From the cell containing the given text, extract its center point as (X, Y) coordinate. 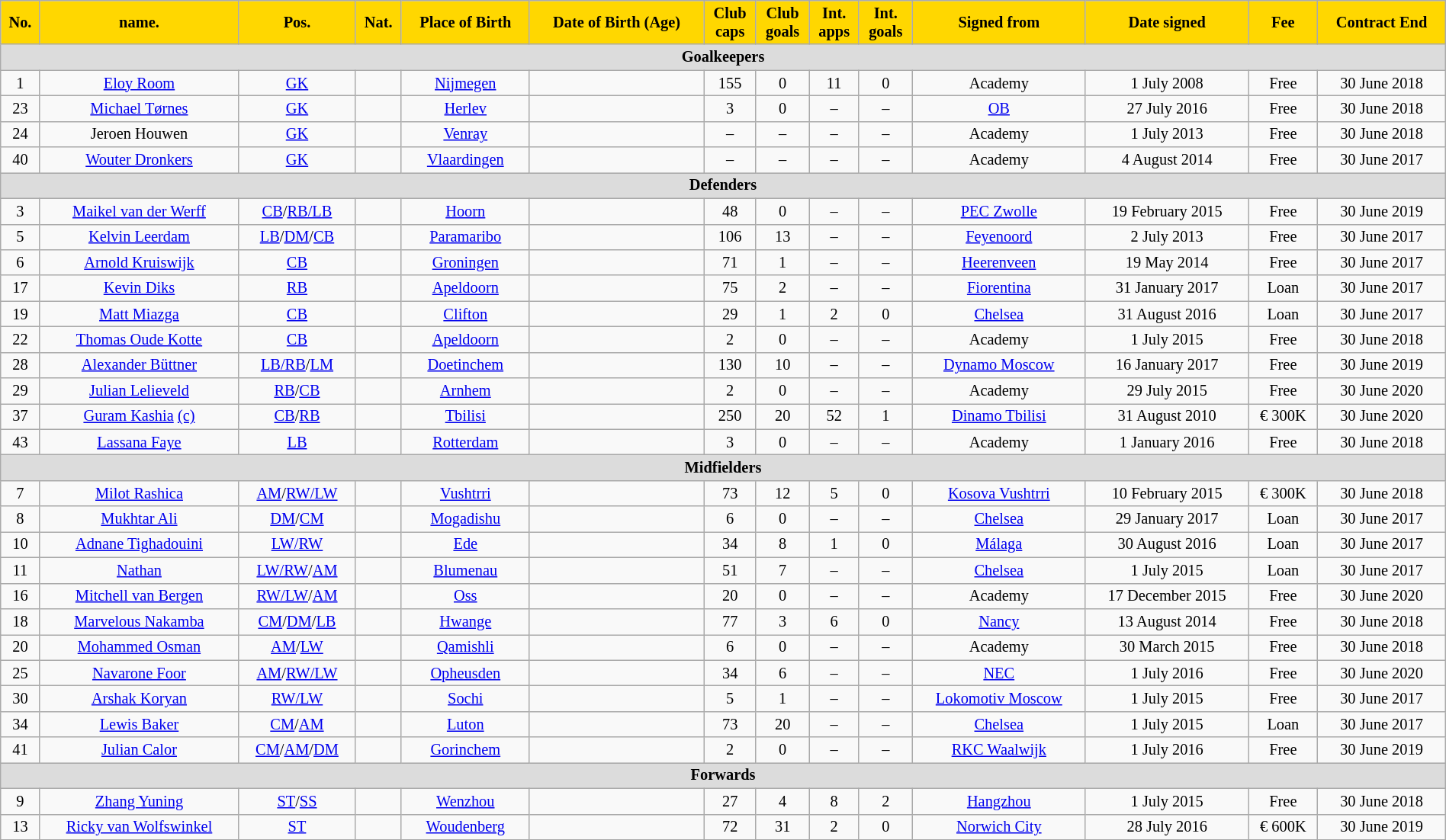
Mitchell van Bergen (139, 596)
30 (20, 698)
Matt Miazga (139, 314)
17 December 2015 (1167, 596)
1 January 2016 (1167, 442)
Opheusden (465, 673)
Fiorentina (999, 288)
CB/RB/LB (297, 211)
30 August 2016 (1167, 544)
Sochi (465, 698)
Hoorn (465, 211)
OB (999, 108)
NEC (999, 673)
CM/AM (297, 724)
Dynamo Moscow (999, 365)
Dinamo Tbilisi (999, 416)
71 (730, 262)
2 July 2013 (1167, 237)
Rotterdam (465, 442)
28 July 2016 (1167, 827)
51 (730, 570)
37 (20, 416)
name. (139, 22)
Luton (465, 724)
ST/SS (297, 801)
106 (730, 237)
Ede (465, 544)
Int.goals (885, 22)
Woudenberg (465, 827)
Nat. (378, 22)
Eloy Room (139, 83)
23 (20, 108)
RKC Waalwijk (999, 750)
Marvelous Nakamba (139, 621)
Mukhtar Ali (139, 519)
Clifton (465, 314)
Gorinchem (465, 750)
Tbilisi (465, 416)
Paramaribo (465, 237)
16 January 2017 (1167, 365)
Oss (465, 596)
Lokomotiv Moscow (999, 698)
Nijmegen (465, 83)
9 (20, 801)
31 January 2017 (1167, 288)
Julian Calor (139, 750)
Clubgoals (782, 22)
Signed from (999, 22)
RB (297, 288)
Mohammed Osman (139, 647)
Forwards (723, 775)
RB/CB (297, 391)
Contract End (1382, 22)
29 January 2017 (1167, 519)
Hangzhou (999, 801)
Kevin Diks (139, 288)
LB (297, 442)
Zhang Yuning (139, 801)
LB/DM/CB (297, 237)
Date of Birth (Age) (616, 22)
Groningen (465, 262)
Julian Lelieveld (139, 391)
16 (20, 596)
1 July 2008 (1167, 83)
22 (20, 339)
31 (782, 827)
Clubcaps (730, 22)
No. (20, 22)
Guram Kashia (c) (139, 416)
Arshak Koryan (139, 698)
Feyenoord (999, 237)
Kosova Vushtrri (999, 493)
Goalkeepers (723, 57)
28 (20, 365)
Nancy (999, 621)
Ricky van Wolfswinkel (139, 827)
RW/LW/AM (297, 596)
Hwange (465, 621)
Navarone Foor (139, 673)
Jeroen Houwen (139, 134)
4 August 2014 (1167, 160)
17 (20, 288)
Place of Birth (465, 22)
Mogadishu (465, 519)
27 (730, 801)
Adnane Tighadouini (139, 544)
Nathan (139, 570)
Qamishli (465, 647)
77 (730, 621)
Michael Tørnes (139, 108)
29 July 2015 (1167, 391)
Lewis Baker (139, 724)
Herlev (465, 108)
24 (20, 134)
Málaga (999, 544)
Wenzhou (465, 801)
25 (20, 673)
LB/RB/LM (297, 365)
43 (20, 442)
CM/DM/LB (297, 621)
31 August 2016 (1167, 314)
18 (20, 621)
13 August 2014 (1167, 621)
31 August 2010 (1167, 416)
AM/LW (297, 647)
Vlaardingen (465, 160)
Venray (465, 134)
Pos. (297, 22)
72 (730, 827)
27 July 2016 (1167, 108)
19 February 2015 (1167, 211)
Wouter Dronkers (139, 160)
Date signed (1167, 22)
30 March 2015 (1167, 647)
Thomas Oude Kotte (139, 339)
Midfielders (723, 467)
Fee (1283, 22)
40 (20, 160)
PEC Zwolle (999, 211)
Defenders (723, 185)
Blumenau (465, 570)
LW/RW (297, 544)
Vushtrri (465, 493)
Milot Rashica (139, 493)
19 May 2014 (1167, 262)
155 (730, 83)
Heerenveen (999, 262)
12 (782, 493)
Doetinchem (465, 365)
Kelvin Leerdam (139, 237)
52 (834, 416)
€ 600K (1283, 827)
1 July 2013 (1167, 134)
DM/CM (297, 519)
Arnhem (465, 391)
Lassana Faye (139, 442)
130 (730, 365)
250 (730, 416)
Maikel van der Werff (139, 211)
4 (782, 801)
CB/RB (297, 416)
Arnold Kruiswijk (139, 262)
Norwich City (999, 827)
RW/LW (297, 698)
48 (730, 211)
10 February 2015 (1167, 493)
19 (20, 314)
41 (20, 750)
Alexander Büttner (139, 365)
Int.apps (834, 22)
LW/RW/AM (297, 570)
75 (730, 288)
CM/AM/DM (297, 750)
ST (297, 827)
